Return the (X, Y) coordinate for the center point of the cell that contains the specified text.  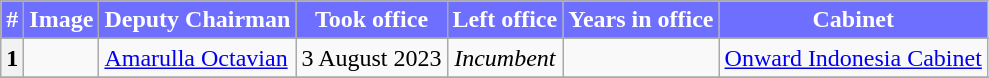
Image (62, 20)
Years in office (641, 20)
Amarulla Octavian (198, 58)
Incumbent (505, 58)
1 (12, 58)
3 August 2023 (372, 58)
Deputy Chairman (198, 20)
# (12, 20)
Took office (372, 20)
Cabinet (853, 20)
Left office (505, 20)
Onward Indonesia Cabinet (853, 58)
